Identify which cell holds the provided text, then report its (x, y) central coordinate. 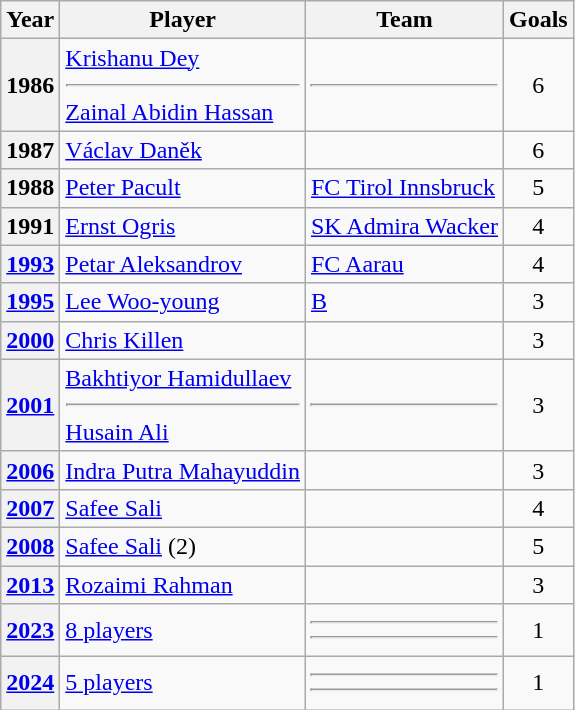
2000 (30, 340)
2024 (30, 684)
Chris Killen (183, 340)
Team (404, 20)
B (404, 302)
Safee Sali (2) (183, 546)
Peter Pacult (183, 188)
Goals (538, 20)
Lee Woo-young (183, 302)
1986 (30, 85)
1987 (30, 150)
Year (30, 20)
1988 (30, 188)
2008 (30, 546)
1991 (30, 226)
Player (183, 20)
2007 (30, 508)
1995 (30, 302)
2001 (30, 405)
1993 (30, 264)
8 players (183, 630)
Rozaimi Rahman (183, 585)
FC Aarau (404, 264)
2006 (30, 470)
5 players (183, 684)
Ernst Ogris (183, 226)
Indra Putra Mahayuddin (183, 470)
Václav Daněk (183, 150)
Safee Sali (183, 508)
FC Tirol Innsbruck (404, 188)
2013 (30, 585)
Petar Aleksandrov (183, 264)
SK Admira Wacker (404, 226)
Krishanu DeyZainal Abidin Hassan (183, 85)
2023 (30, 630)
Bakhtiyor HamidullaevHusain Ali (183, 405)
